From the cell containing the given text, extract its center point as (x, y) coordinate. 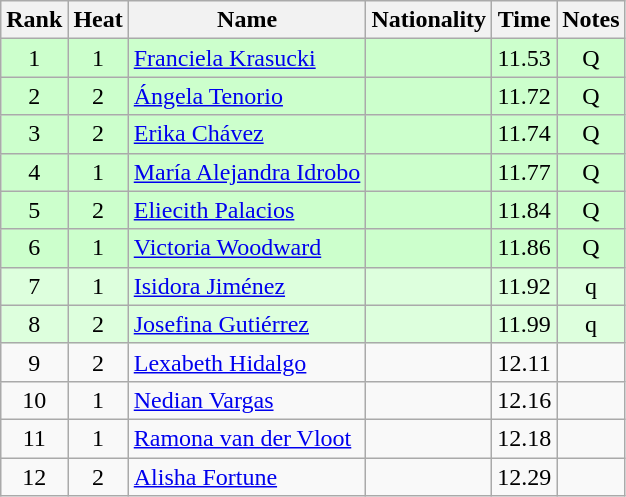
6 (34, 248)
Ramona van der Vloot (247, 438)
12.11 (524, 362)
Isidora Jiménez (247, 286)
12.16 (524, 400)
4 (34, 172)
Name (247, 20)
María Alejandra Idrobo (247, 172)
8 (34, 324)
Franciela Krasucki (247, 58)
Lexabeth Hidalgo (247, 362)
Notes (591, 20)
Nationality (429, 20)
11.53 (524, 58)
Eliecith Palacios (247, 210)
12 (34, 477)
3 (34, 134)
Victoria Woodward (247, 248)
11.84 (524, 210)
11 (34, 438)
Ángela Tenorio (247, 96)
Erika Chávez (247, 134)
Josefina Gutiérrez (247, 324)
11.99 (524, 324)
Rank (34, 20)
9 (34, 362)
11.92 (524, 286)
7 (34, 286)
10 (34, 400)
12.29 (524, 477)
11.72 (524, 96)
Heat (98, 20)
11.86 (524, 248)
Nedian Vargas (247, 400)
Alisha Fortune (247, 477)
11.77 (524, 172)
11.74 (524, 134)
12.18 (524, 438)
Time (524, 20)
5 (34, 210)
